Extract the (X, Y) coordinate from the center of the cell holding the provided text.  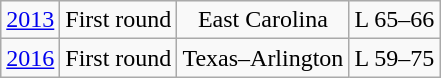
2016 (30, 58)
L 65–66 (394, 20)
East Carolina (263, 20)
2013 (30, 20)
Texas–Arlington (263, 58)
L 59–75 (394, 58)
